From the cell containing the given text, extract its center point as [X, Y] coordinate. 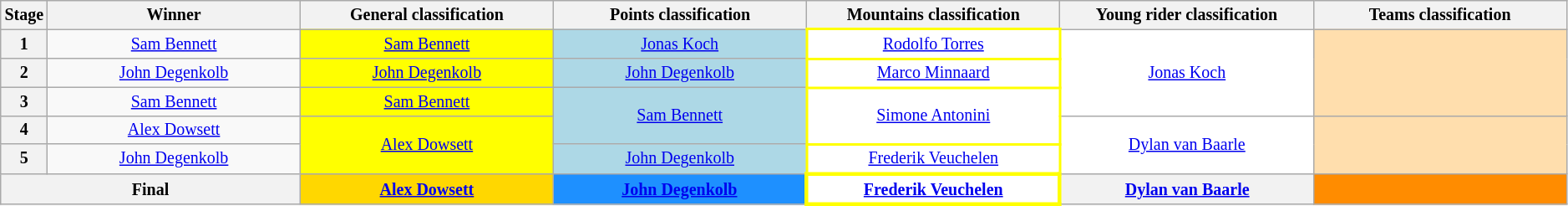
Points classification [680, 15]
Winner [174, 15]
General classification [426, 15]
Marco Minnaard [934, 74]
Stage [24, 15]
3 [24, 102]
Simone Antonini [934, 116]
Young rider classification [1186, 15]
4 [24, 131]
5 [24, 159]
Final [150, 189]
Mountains classification [934, 15]
Rodolfo Torres [934, 44]
Teams classification [1440, 15]
2 [24, 74]
1 [24, 44]
